Determine the [x, y] coordinate at the center of the cell enclosing the given text.  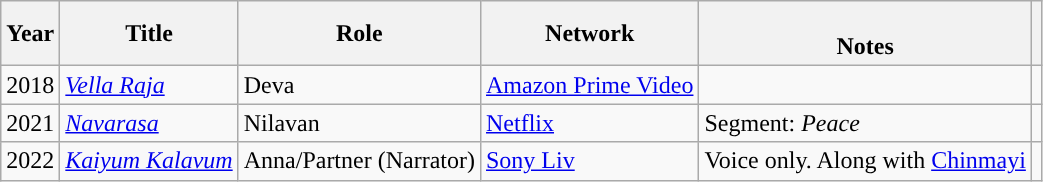
2018 [30, 85]
Nilavan [359, 123]
Segment: Peace [865, 123]
Notes [865, 34]
Netflix [589, 123]
2021 [30, 123]
2022 [30, 161]
Deva [359, 85]
Amazon Prime Video [589, 85]
Title [149, 34]
Sony Liv [589, 161]
Anna/Partner (Narrator) [359, 161]
Vella Raja [149, 85]
Navarasa [149, 123]
Kaiyum Kalavum [149, 161]
Network [589, 34]
Voice only. Along with Chinmayi [865, 161]
Role [359, 34]
Year [30, 34]
